Return the (X, Y) coordinate for the center point of the cell that contains the specified text.  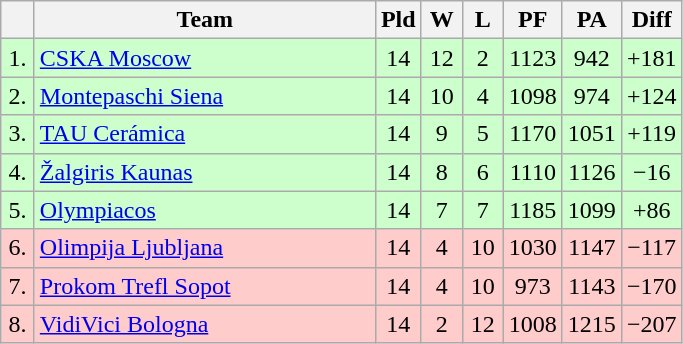
8 (442, 172)
1099 (592, 210)
Team (204, 20)
1170 (532, 134)
5. (18, 210)
Žalgiris Kaunas (204, 172)
Diff (652, 20)
1123 (532, 58)
1098 (532, 96)
1215 (592, 324)
PF (532, 20)
1. (18, 58)
3. (18, 134)
+86 (652, 210)
942 (592, 58)
9 (442, 134)
+181 (652, 58)
1143 (592, 286)
973 (532, 286)
Olimpija Ljubljana (204, 248)
Pld (398, 20)
Montepaschi Siena (204, 96)
8. (18, 324)
W (442, 20)
L (482, 20)
974 (592, 96)
+124 (652, 96)
7. (18, 286)
−170 (652, 286)
−16 (652, 172)
Prokom Trefl Sopot (204, 286)
VidiVici Bologna (204, 324)
1008 (532, 324)
5 (482, 134)
1051 (592, 134)
1185 (532, 210)
−117 (652, 248)
PA (592, 20)
4. (18, 172)
1110 (532, 172)
6 (482, 172)
−207 (652, 324)
1126 (592, 172)
TAU Cerámica (204, 134)
2. (18, 96)
+119 (652, 134)
Olympiacos (204, 210)
1147 (592, 248)
CSKA Moscow (204, 58)
6. (18, 248)
1030 (532, 248)
